Provide the (X, Y) coordinate of the cell's center where the given text is located.  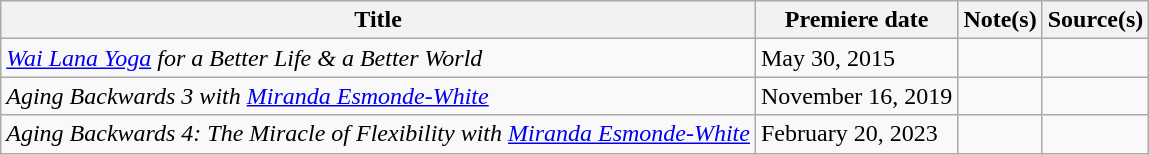
Note(s) (1000, 20)
Premiere date (856, 20)
Wai Lana Yoga for a Better Life & a Better World (378, 58)
November 16, 2019 (856, 96)
Aging Backwards 4: The Miracle of Flexibility with Miranda Esmonde-White (378, 134)
February 20, 2023 (856, 134)
Title (378, 20)
May 30, 2015 (856, 58)
Source(s) (1096, 20)
Aging Backwards 3 with Miranda Esmonde-White (378, 96)
